Output the [X, Y] coordinate of the center of the cell containing the given text.  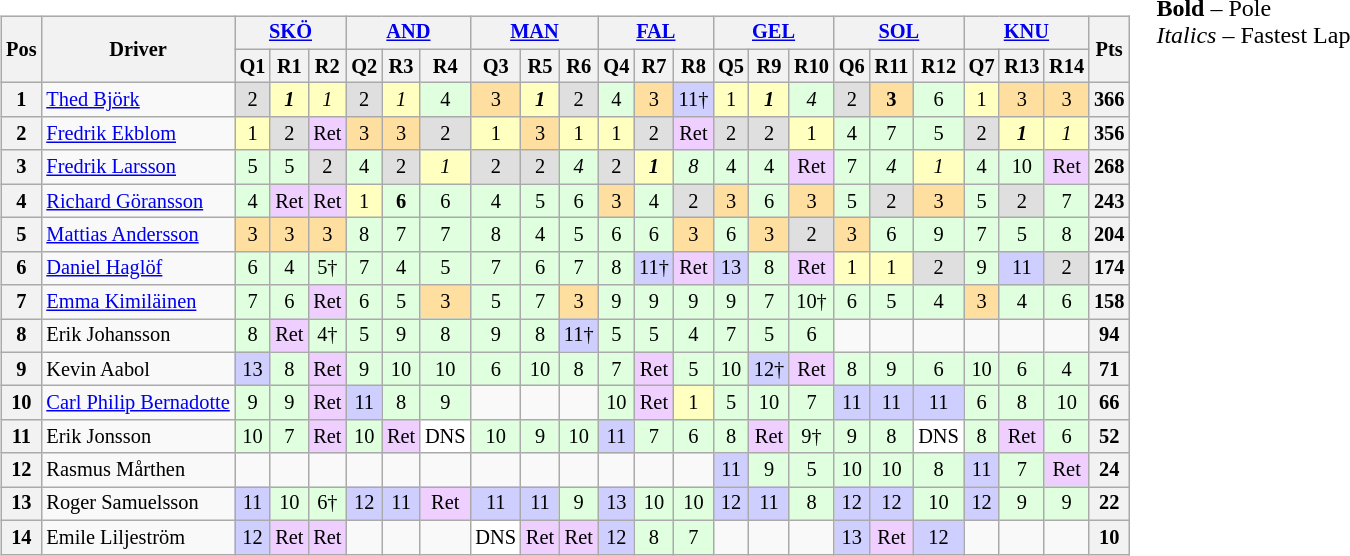
14 [21, 537]
12† [769, 369]
Rasmus Mårthen [138, 470]
Fredrik Ekblom [138, 134]
Q2 [364, 66]
366 [1109, 100]
Emma Kimiläinen [138, 302]
71 [1109, 369]
Roger Samuelsson [138, 504]
R13 [1022, 66]
Pos [21, 50]
52 [1109, 437]
22 [1109, 504]
R10 [812, 66]
R11 [892, 66]
Erik Jonsson [138, 437]
KNU [1026, 33]
R1 [289, 66]
Q6 [852, 66]
Erik Johansson [138, 336]
6† [327, 504]
158 [1109, 302]
MAN [535, 33]
24 [1109, 470]
Richard Göransson [138, 201]
Q7 [982, 66]
Daniel Haglöf [138, 268]
66 [1109, 403]
SOL [899, 33]
94 [1109, 336]
204 [1109, 235]
R9 [769, 66]
5† [327, 268]
R7 [654, 66]
356 [1109, 134]
9† [812, 437]
4† [327, 336]
Pts [1109, 50]
Emile Liljeström [138, 537]
Thed Björk [138, 100]
R6 [578, 66]
174 [1109, 268]
Mattias Andersson [138, 235]
243 [1109, 201]
Fredrik Larsson [138, 167]
R12 [938, 66]
Driver [138, 50]
SKÖ [291, 33]
R3 [401, 66]
R14 [1066, 66]
R8 [694, 66]
Q4 [616, 66]
R2 [327, 66]
Q5 [731, 66]
268 [1109, 167]
GEL [774, 33]
R5 [540, 66]
R4 [445, 66]
FAL [656, 33]
10† [812, 302]
Kevin Aabol [138, 369]
Q1 [253, 66]
Carl Philip Bernadotte [138, 403]
Q3 [496, 66]
AND [408, 33]
